Determine the (X, Y) coordinate at the center of the cell enclosing the given text.  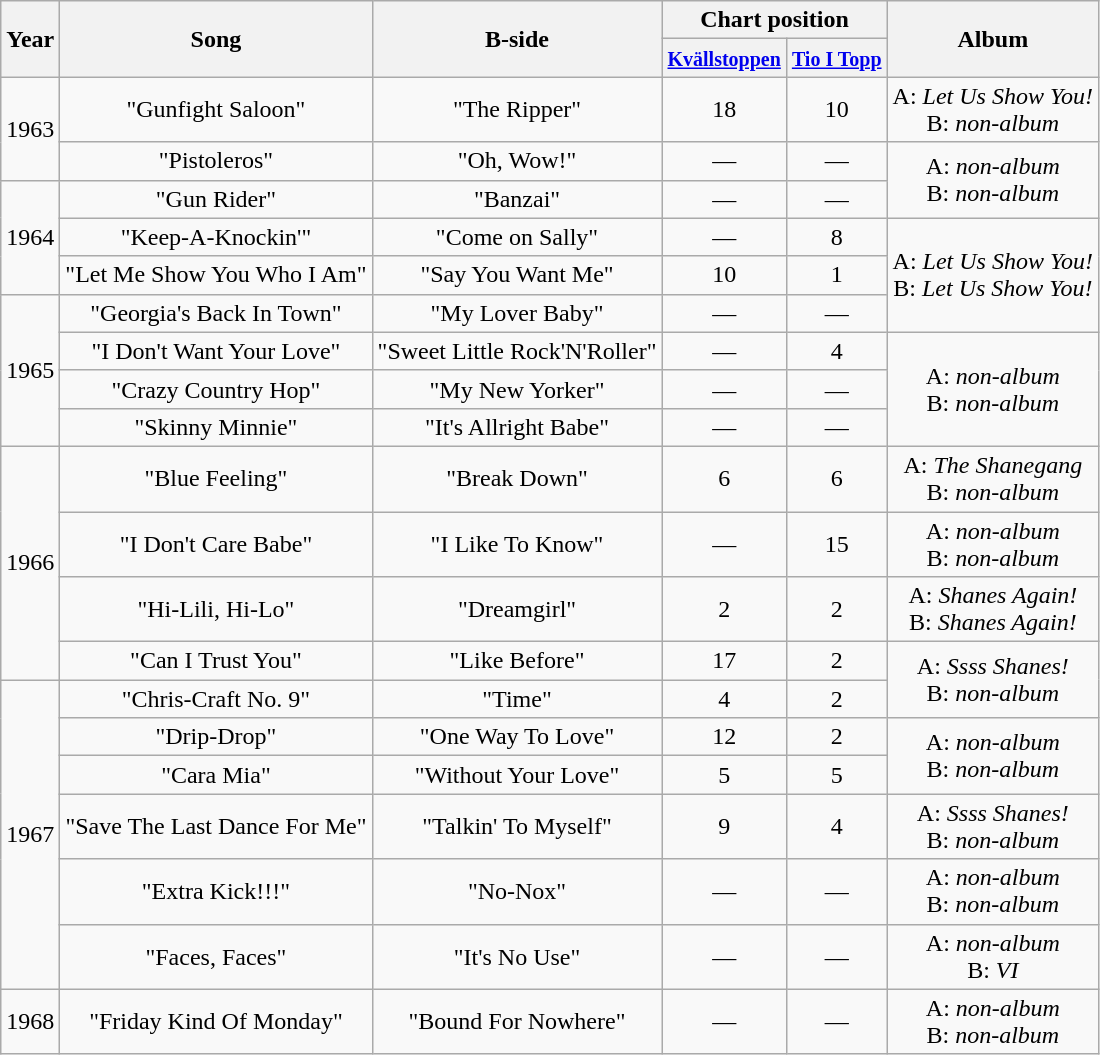
Tio I Topp (836, 58)
"Like Before" (517, 661)
Chart position (774, 20)
"Crazy Country Hop" (216, 389)
"The Ripper" (517, 110)
"Banzai" (517, 199)
9 (724, 826)
"Georgia's Back In Town" (216, 313)
"Pistoleros" (216, 161)
A: Let Us Show You!B: Let Us Show You! (993, 275)
"My Lover Baby" (517, 313)
"Oh, Wow!" (517, 161)
A: Let Us Show You!B: non-album (993, 110)
12 (724, 737)
"Cara Mia" (216, 775)
"Friday Kind Of Monday" (216, 1022)
"Sweet Little Rock'N'Roller" (517, 351)
15 (836, 544)
"Bound For Nowhere" (517, 1022)
"Chris-Craft No. 9" (216, 699)
A: non-albumB: VI (993, 956)
"Come on Sally" (517, 237)
1966 (30, 562)
B-side (517, 39)
"It's No Use" (517, 956)
18 (724, 110)
"Faces, Faces" (216, 956)
"Talkin' To Myself" (517, 826)
17 (724, 661)
"Hi-Lili, Hi-Lo" (216, 610)
1968 (30, 1022)
A: Shanes Again!B: Shanes Again! (993, 610)
Year (30, 39)
"My New Yorker" (517, 389)
"Let Me Show You Who I Am" (216, 275)
Song (216, 39)
"Extra Kick!!!" (216, 892)
"No-Nox" (517, 892)
"Say You Want Me" (517, 275)
"One Way To Love" (517, 737)
"Without Your Love" (517, 775)
"I Like To Know" (517, 544)
Kvällstoppen (724, 58)
"Time" (517, 699)
"Save The Last Dance For Me" (216, 826)
A: The ShanegangB: non-album (993, 478)
Album (993, 39)
"Gunfight Saloon" (216, 110)
"Dreamgirl" (517, 610)
1964 (30, 237)
8 (836, 237)
"I Don't Care Babe" (216, 544)
1967 (30, 834)
"Gun Rider" (216, 199)
"Keep-A-Knockin'" (216, 237)
1963 (30, 128)
1 (836, 275)
"Drip-Drop" (216, 737)
"I Don't Want Your Love" (216, 351)
"Break Down" (517, 478)
1965 (30, 370)
"Blue Feeling" (216, 478)
"Can I Trust You" (216, 661)
"It's Allright Babe" (517, 427)
"Skinny Minnie" (216, 427)
